Return the (X, Y) coordinate for the center point of the cell that contains the specified text.  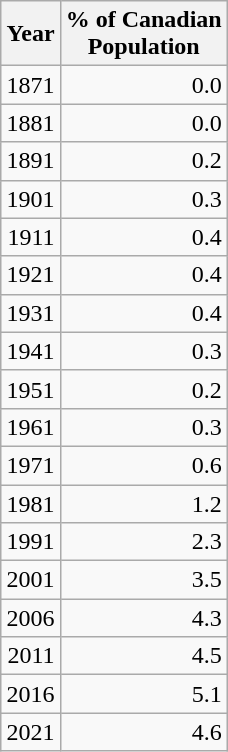
4.6 (144, 732)
1921 (30, 275)
4.5 (144, 656)
2001 (30, 580)
2.3 (144, 542)
1971 (30, 465)
0.6 (144, 465)
5.1 (144, 694)
1941 (30, 351)
1871 (30, 85)
1.2 (144, 503)
Year (30, 34)
1881 (30, 123)
3.5 (144, 580)
1981 (30, 503)
1991 (30, 542)
2016 (30, 694)
4.3 (144, 618)
1951 (30, 389)
% of CanadianPopulation (144, 34)
2021 (30, 732)
2011 (30, 656)
1911 (30, 237)
1901 (30, 199)
1961 (30, 427)
1931 (30, 313)
1891 (30, 161)
2006 (30, 618)
